Output the (x, y) coordinate of the center of the cell containing the given text.  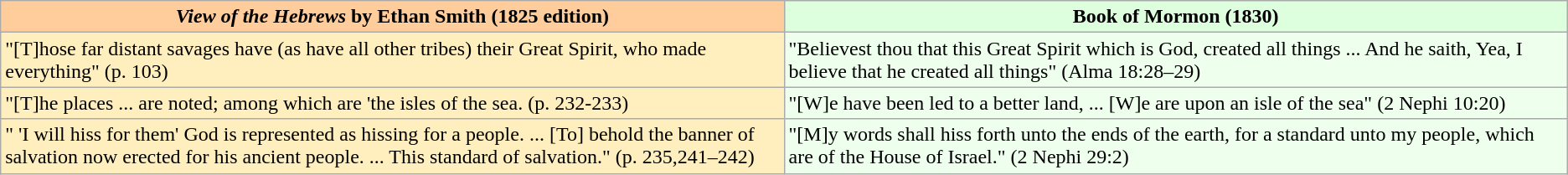
"Believest thou that this Great Spirit which is God, created all things ... And he saith, Yea, I believe that he created all things" (Alma 18:28–29) (1176, 60)
"[M]y words shall hiss forth unto the ends of the earth, for a standard unto my people, which are of the House of Israel." (2 Nephi 29:2) (1176, 146)
Book of Mormon (1830) (1176, 17)
"[T]hose far distant savages have (as have all other tribes) their Great Spirit, who made everything" (p. 103) (392, 60)
"[T]he places ... are noted; among which are 'the isles of the sea. (p. 232-233) (392, 103)
View of the Hebrews by Ethan Smith (1825 edition) (392, 17)
"[W]e have been led to a better land, ... [W]e are upon an isle of the sea" (2 Nephi 10:20) (1176, 103)
